Return (X, Y) of the center of cell containing provided text 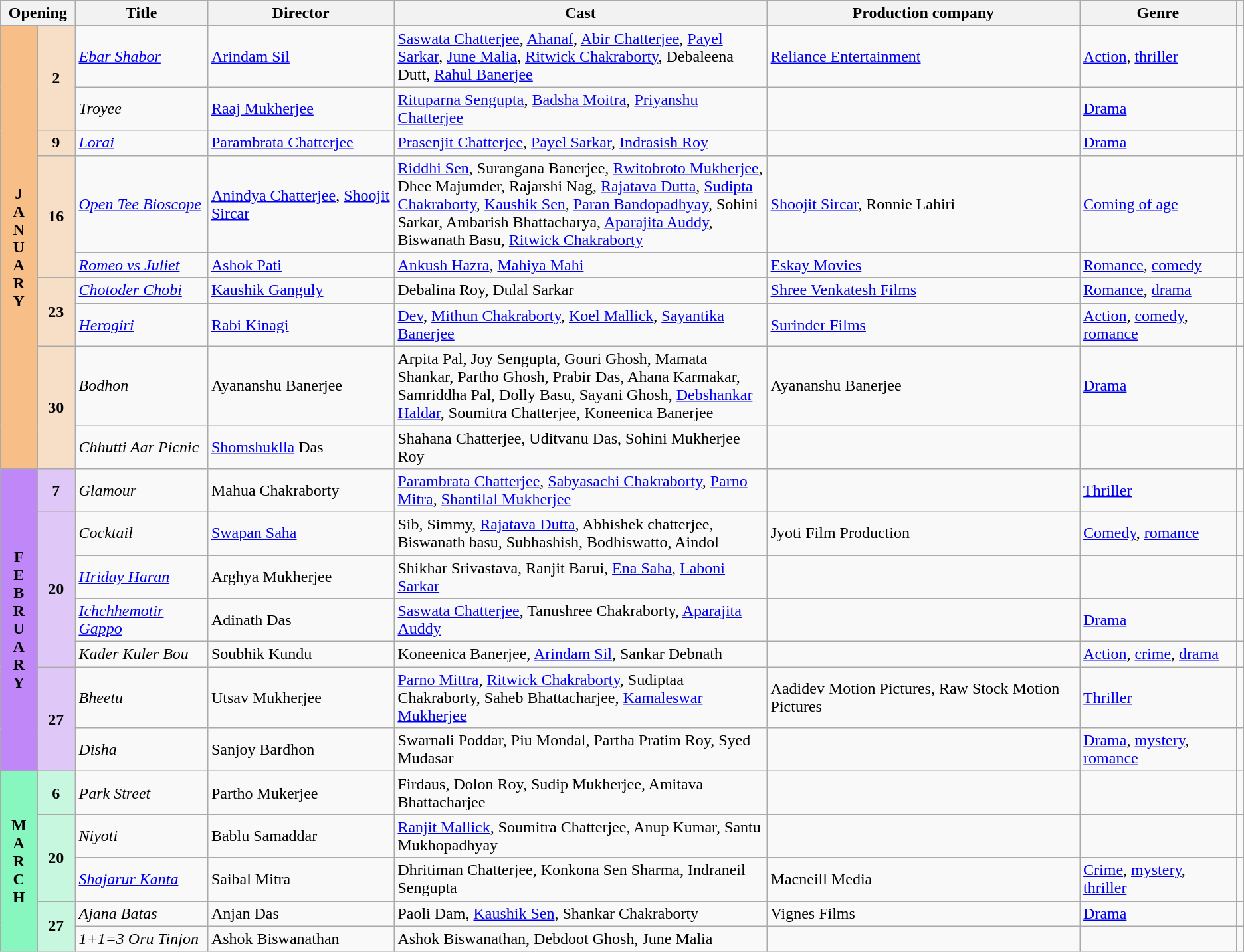
Rabi Kinagi (300, 324)
Shoojit Sircar, Ronnie Lahiri (923, 204)
Swapan Saha (300, 533)
Ajana Batas (141, 913)
Shomshuklla Das (300, 446)
Adinath Das (300, 620)
Hriday Haran (141, 577)
Kaushik Ganguly (300, 290)
Bodhon (141, 385)
Saibal Mitra (300, 880)
Romance, comedy (1158, 265)
Aadidev Motion Pictures, Raw Stock Motion Pictures (923, 698)
MARCH (19, 861)
Jyoti Film Production (923, 533)
Opening (38, 13)
Action, thriller (1158, 56)
Arghya Mukherjee (300, 577)
Dhritiman Chatterjee, Konkona Sen Sharma, Indraneil Sengupta (581, 880)
JANUARY (19, 247)
Ashok Biswanathan (300, 939)
Crime, mystery, thriller (1158, 880)
Romance, drama (1158, 290)
Firdaus, Dolon Roy, Sudip Mukherjee, Amitava Bhattacharjee (581, 793)
Drama, mystery, romance (1158, 749)
Action, crime, drama (1158, 654)
Raaj Mukherjee (300, 109)
Niyoti (141, 836)
Herogiri (141, 324)
23 (56, 312)
Ichchhemotir Gappo (141, 620)
Kader Kuler Bou (141, 654)
Bablu Samaddar (300, 836)
Koneenica Banerjee, Arindam Sil, Sankar Debnath (581, 654)
16 (56, 217)
Mahua Chakraborty (300, 490)
Anjan Das (300, 913)
Ashok Biswanathan, Debdoot Ghosh, June Malia (581, 939)
Anindya Chatterjee, Shoojit Sircar (300, 204)
Paoli Dam, Kaushik Sen, Shankar Chakraborty (581, 913)
Action, comedy, romance (1158, 324)
Surinder Films (923, 324)
Title (141, 13)
Parambrata Chatterjee (300, 143)
Utsav Mukherjee (300, 698)
Bheetu (141, 698)
Parambrata Chatterjee, Sabyasachi Chakraborty, Parno Mitra, Shantilal Mukherjee (581, 490)
Lorai (141, 143)
9 (56, 143)
Open Tee Bioscope (141, 204)
Cast (581, 13)
Chotoder Chobi (141, 290)
Saswata Chatterjee, Ahanaf, Abir Chatterjee, Payel Sarkar, June Malia, Ritwick Chakraborty, Debaleena Dutt, Rahul Banerjee (581, 56)
Parno Mittra, Ritwick Chakraborty, Sudiptaa Chakraborty, Saheb Bhattacharjee, Kamaleswar Mukherjee (581, 698)
Swarnali Poddar, Piu Mondal, Partha Pratim Roy, Syed Mudasar (581, 749)
Vignes Films (923, 913)
Sib, Simmy, Rajatava Dutta, Abhishek chatterjee, Biswanath basu, Subhashish, Bodhiswatto, Aindol (581, 533)
Director (300, 13)
1+1=3 Oru Tinjon (141, 939)
Troyee (141, 109)
2 (56, 78)
Genre (1158, 13)
Comedy, romance (1158, 533)
Shajarur Kanta (141, 880)
Disha (141, 749)
Reliance Entertainment (923, 56)
Partho Mukerjee (300, 793)
Soubhik Kundu (300, 654)
Coming of age (1158, 204)
Production company (923, 13)
30 (56, 407)
Shree Venkatesh Films (923, 290)
Glamour (141, 490)
Ebar Shabor (141, 56)
Ankush Hazra, Mahiya Mahi (581, 265)
Ranjit Mallick, Soumitra Chatterjee, Anup Kumar, Santu Mukhopadhyay (581, 836)
Cocktail (141, 533)
Romeo vs Juliet (141, 265)
Shahana Chatterjee, Uditvanu Das, Sohini Mukherjee Roy (581, 446)
Ashok Pati (300, 265)
Chhutti Aar Picnic (141, 446)
Park Street (141, 793)
6 (56, 793)
Arindam Sil (300, 56)
Rituparna Sengupta, Badsha Moitra, Priyanshu Chatterjee (581, 109)
Macneill Media (923, 880)
7 (56, 490)
Saswata Chatterjee, Tanushree Chakraborty, Aparajita Auddy (581, 620)
Debalina Roy, Dulal Sarkar (581, 290)
Shikhar Srivastava, Ranjit Barui, Ena Saha, Laboni Sarkar (581, 577)
Dev, Mithun Chakraborty, Koel Mallick, Sayantika Banerjee (581, 324)
Sanjoy Bardhon (300, 749)
Prasenjit Chatterjee, Payel Sarkar, Indrasish Roy (581, 143)
FEBRUARY (19, 619)
Eskay Movies (923, 265)
